From the cell containing the given text, extract its center point as [x, y] coordinate. 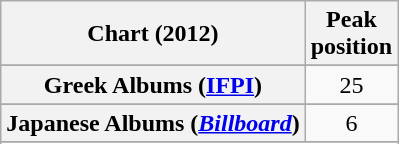
Greek Albums (IFPI) [153, 85]
Peakposition [351, 34]
6 [351, 123]
Chart (2012) [153, 34]
25 [351, 85]
Japanese Albums (Billboard) [153, 123]
